Return the [X, Y] coordinate for the center point of the cell that contains the specified text.  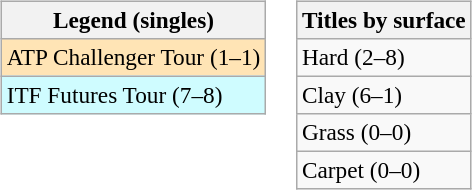
Titles by surface [384, 20]
ATP Challenger Tour (1–1) [133, 57]
Legend (singles) [133, 20]
Clay (6–1) [384, 95]
Hard (2–8) [384, 57]
ITF Futures Tour (7–8) [133, 95]
Grass (0–0) [384, 133]
Carpet (0–0) [384, 171]
